Return the (x, y) coordinate for the center point of the cell that contains the specified text.  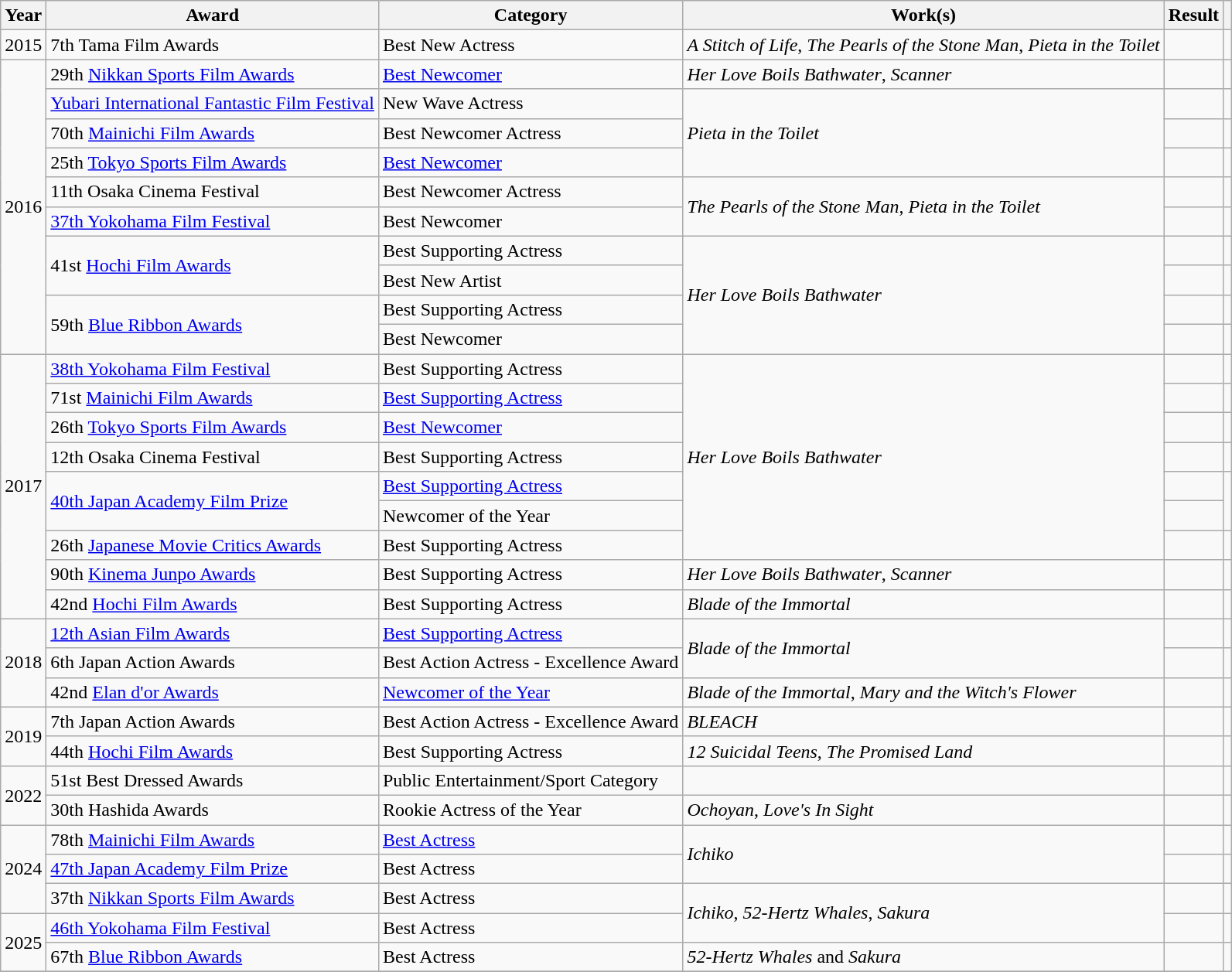
38th Yokohama Film Festival (213, 369)
Year (23, 15)
41st Hochi Film Awards (213, 265)
12 Suicidal Teens, The Promised Land (923, 751)
59th Blue Ribbon Awards (213, 324)
A Stitch of Life, The Pearls of the Stone Man, Pieta in the Toilet (923, 45)
12th Osaka Cinema Festival (213, 457)
2015 (23, 45)
Best New Actress (531, 45)
30th Hashida Awards (213, 810)
25th Tokyo Sports Film Awards (213, 162)
7th Tama Film Awards (213, 45)
46th Yokohama Film Festival (213, 928)
71st Mainichi Film Awards (213, 398)
37th Nikkan Sports Film Awards (213, 899)
52-Hertz Whales and Sakura (923, 957)
2024 (23, 868)
Result (1193, 15)
2016 (23, 207)
11th Osaka Cinema Festival (213, 192)
40th Japan Academy Film Prize (213, 501)
67th Blue Ribbon Awards (213, 957)
29th Nikkan Sports Film Awards (213, 74)
44th Hochi Film Awards (213, 751)
78th Mainichi Film Awards (213, 839)
Category (531, 15)
6th Japan Action Awards (213, 663)
The Pearls of the Stone Man, Pieta in the Toilet (923, 206)
Rookie Actress of the Year (531, 810)
70th Mainichi Film Awards (213, 133)
Ochoyan, Love's In Sight (923, 810)
26th Japanese Movie Critics Awards (213, 545)
2017 (23, 487)
7th Japan Action Awards (213, 721)
2025 (23, 943)
BLEACH (923, 721)
90th Kinema Junpo Awards (213, 575)
Pieta in the Toilet (923, 133)
Work(s) (923, 15)
51st Best Dressed Awards (213, 780)
42nd Hochi Film Awards (213, 604)
New Wave Actress (531, 104)
Award (213, 15)
47th Japan Academy Film Prize (213, 869)
Ichiko, 52-Hertz Whales, Sakura (923, 913)
37th Yokohama Film Festival (213, 221)
2019 (23, 736)
12th Asian Film Awards (213, 633)
Yubari International Fantastic Film Festival (213, 104)
2018 (23, 663)
42nd Elan d'or Awards (213, 692)
2022 (23, 795)
26th Tokyo Sports Film Awards (213, 428)
Ichiko (923, 854)
Public Entertainment/Sport Category (531, 780)
Blade of the Immortal, Mary and the Witch's Flower (923, 692)
Best New Artist (531, 280)
